Provide the (x, y) coordinate of the cell's center where the given text is located.  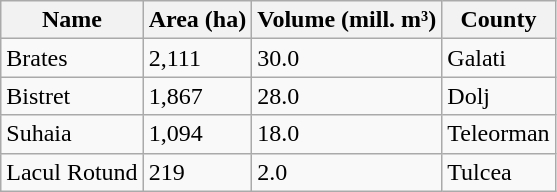
Teleorman (498, 134)
18.0 (347, 134)
Suhaia (72, 134)
Brates (72, 58)
Bistret (72, 96)
2,111 (198, 58)
Tulcea (498, 172)
219 (198, 172)
County (498, 20)
Area (ha) (198, 20)
1,094 (198, 134)
1,867 (198, 96)
Name (72, 20)
Lacul Rotund (72, 172)
30.0 (347, 58)
Volume (mill. m³) (347, 20)
Galati (498, 58)
2.0 (347, 172)
Dolj (498, 96)
28.0 (347, 96)
